Capture the cell that displays the provided text and extract its (x, y) central coordinate. 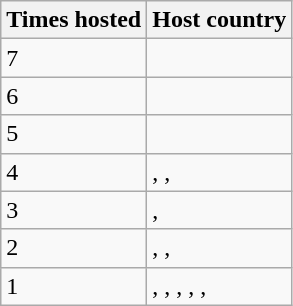
4 (74, 172)
2 (74, 248)
7 (74, 58)
1 (74, 286)
, (220, 210)
Times hosted (74, 20)
, , , , , (220, 286)
6 (74, 96)
Host country (220, 20)
3 (74, 210)
5 (74, 134)
